Detect which cell encompasses the target text, then output its (x, y) center coordinate. 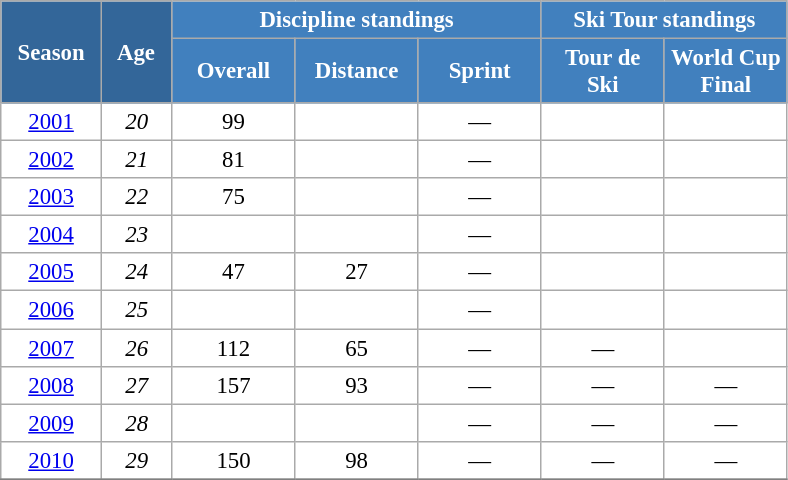
Tour deSki (602, 72)
Discipline standings (356, 20)
28 (136, 423)
20 (136, 122)
Season (52, 52)
98 (356, 460)
65 (356, 348)
2008 (52, 385)
25 (136, 310)
2007 (52, 348)
2009 (52, 423)
21 (136, 160)
Overall (234, 72)
2001 (52, 122)
Distance (356, 72)
157 (234, 385)
47 (234, 273)
93 (356, 385)
75 (234, 197)
Age (136, 52)
2002 (52, 160)
29 (136, 460)
Sprint (480, 72)
2004 (52, 235)
2003 (52, 197)
81 (234, 160)
22 (136, 197)
2006 (52, 310)
99 (234, 122)
24 (136, 273)
2005 (52, 273)
2010 (52, 460)
26 (136, 348)
112 (234, 348)
23 (136, 235)
150 (234, 460)
World CupFinal (726, 72)
Ski Tour standings (664, 20)
